Provide the (X, Y) coordinate of the cell's center where the given text is located.  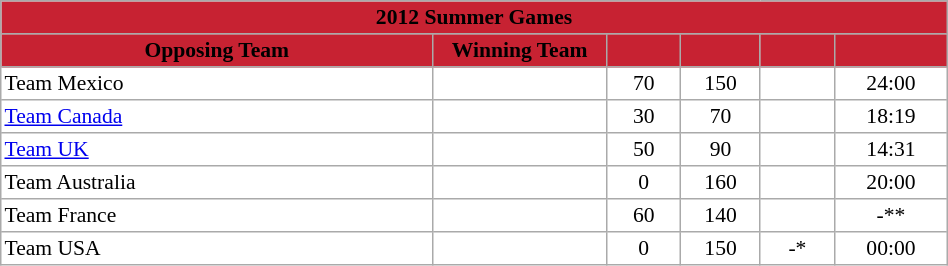
Team Australia (217, 182)
50 (643, 150)
14:31 (892, 150)
00:00 (892, 248)
90 (720, 150)
24:00 (892, 84)
-** (892, 216)
Team UK (217, 150)
Team Canada (217, 116)
Team France (217, 216)
-* (797, 248)
Team Mexico (217, 84)
Opposing Team (217, 50)
2012 Summer Games (474, 18)
60 (643, 216)
140 (720, 216)
Team USA (217, 248)
30 (643, 116)
Winning Team (520, 50)
18:19 (892, 116)
160 (720, 182)
20:00 (892, 182)
